Pinpoint the cell where the given text exists, returning its (x, y) midpoint coordinate. 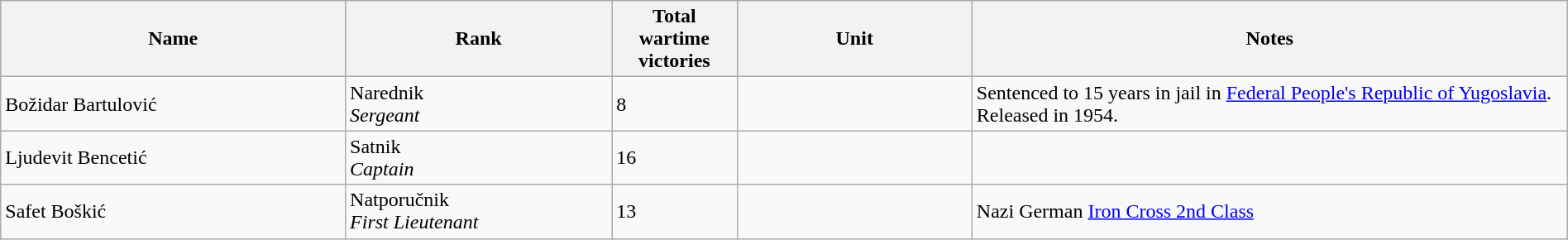
Ljudevit Bencetić (174, 157)
Total wartime victories (675, 39)
Notes (1269, 39)
13 (675, 212)
Safet Boškić (174, 212)
Sentenced to 15 years in jail in Federal People's Republic of Yugoslavia. Released in 1954. (1269, 104)
SatnikCaptain (479, 157)
NatporučnikFirst Lieutenant (479, 212)
Božidar Bartulović (174, 104)
NarednikSergeant (479, 104)
Rank (479, 39)
8 (675, 104)
16 (675, 157)
Name (174, 39)
Unit (854, 39)
Nazi German Iron Cross 2nd Class (1269, 212)
